Detect which cell encompasses the target text, then output its [x, y] center coordinate. 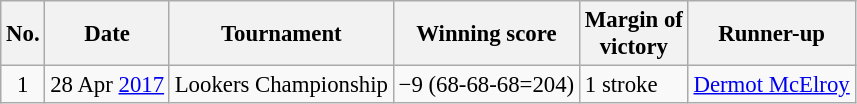
Tournament [281, 34]
No. [23, 34]
28 Apr 2017 [107, 85]
Winning score [486, 34]
Margin ofvictory [634, 34]
−9 (68-68-68=204) [486, 85]
Date [107, 34]
1 stroke [634, 85]
Runner-up [772, 34]
1 [23, 85]
Lookers Championship [281, 85]
Dermot McElroy [772, 85]
